Determine the (X, Y) coordinate at the center of the cell enclosing the given text.  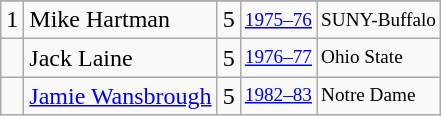
Jack Laine (120, 58)
1976–77 (278, 58)
Notre Dame (379, 96)
Mike Hartman (120, 20)
SUNY-Buffalo (379, 20)
1982–83 (278, 96)
1 (12, 20)
1975–76 (278, 20)
Jamie Wansbrough (120, 96)
Ohio State (379, 58)
